Identify which cell holds the provided text, then report its (X, Y) central coordinate. 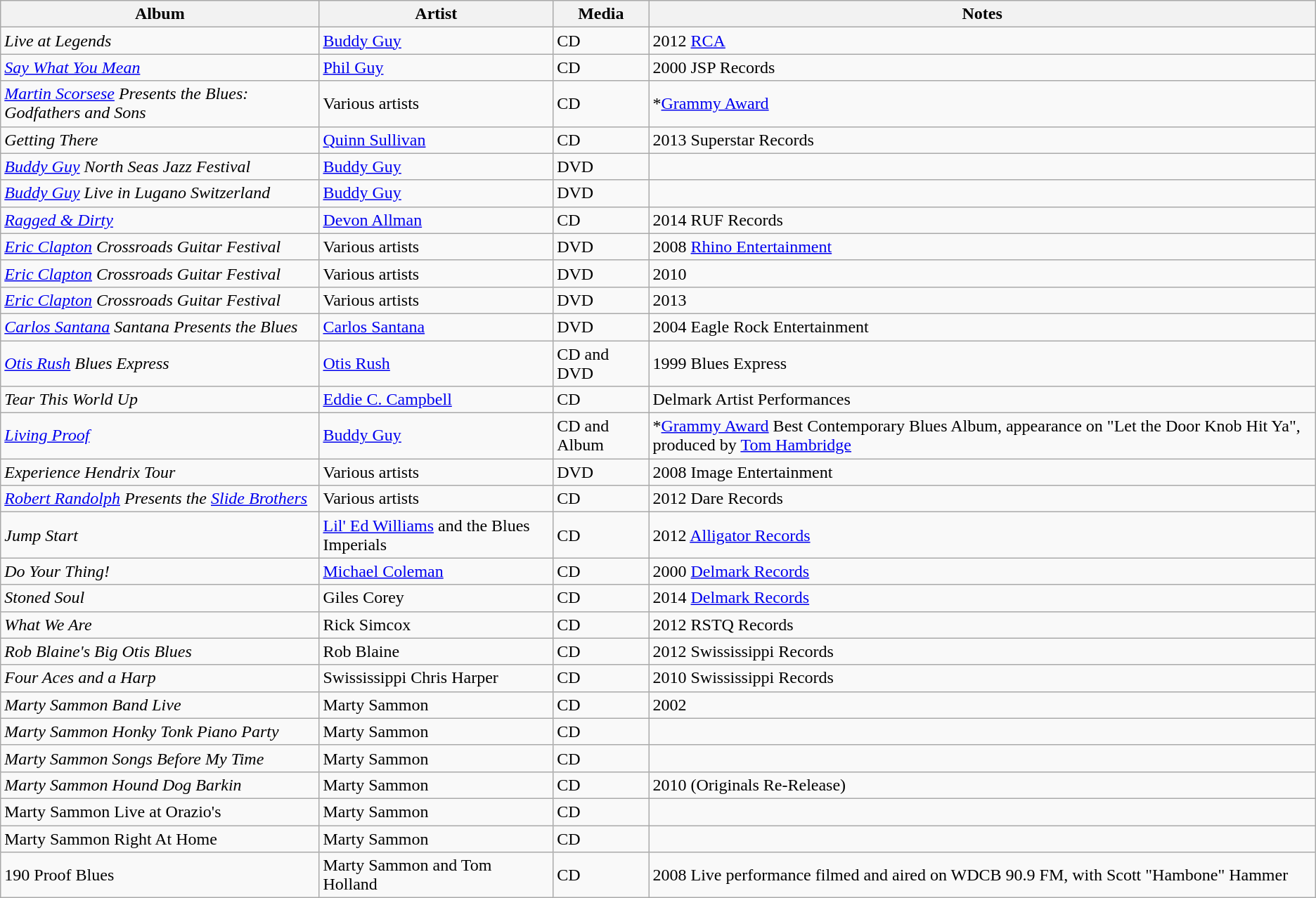
Stoned Soul (160, 598)
Rob Blaine's Big Otis Blues (160, 651)
2013 (982, 300)
Giles Corey (436, 598)
*Grammy Award (982, 104)
*Grammy Award Best Contemporary Blues Album, appearance on "Let the Door Knob Hit Ya", produced by Tom Hambridge (982, 436)
Tear This World Up (160, 400)
Jump Start (160, 535)
1999 Blues Express (982, 363)
CD and Album (601, 436)
2000 Delmark Records (982, 571)
2000 JSP Records (982, 67)
Carlos Santana Santana Presents the Blues (160, 327)
Robert Randolph Presents the Slide Brothers (160, 499)
Rob Blaine (436, 651)
Michael Coleman (436, 571)
2012 Dare Records (982, 499)
What We Are (160, 625)
Ragged & Dirty (160, 220)
Getting There (160, 140)
Marty Sammon Band Live (160, 705)
Lil' Ed Williams and the Blues Imperials (436, 535)
Notes (982, 14)
2010 (982, 273)
Carlos Santana (436, 327)
190 Proof Blues (160, 876)
Phil Guy (436, 67)
2013 Superstar Records (982, 140)
Otis Rush (436, 363)
Martin Scorsese Presents the Blues: Godfathers and Sons (160, 104)
2012 RCA (982, 41)
Media (601, 14)
2014 Delmark Records (982, 598)
Devon Allman (436, 220)
Marty Sammon Songs Before My Time (160, 758)
Marty Sammon Right At Home (160, 838)
Marty Sammon Live at Orazio's (160, 812)
Album (160, 14)
Swississippi Chris Harper (436, 678)
2008 Live performance filmed and aired on WDCB 90.9 FM, with Scott "Hambone" Hammer (982, 876)
2008 Rhino Entertainment (982, 247)
Quinn Sullivan (436, 140)
2010 Swississippi Records (982, 678)
Marty Sammon and Tom Holland (436, 876)
Marty Sammon Honky Tonk Piano Party (160, 731)
2004 Eagle Rock Entertainment (982, 327)
Four Aces and a Harp (160, 678)
Live at Legends (160, 41)
Do Your Thing! (160, 571)
Otis Rush Blues Express (160, 363)
Eddie C. Campbell (436, 400)
Rick Simcox (436, 625)
Marty Sammon Hound Dog Barkin (160, 785)
Living Proof (160, 436)
2012 Alligator Records (982, 535)
2014 RUF Records (982, 220)
2012 Swississippi Records (982, 651)
Experience Hendrix Tour (160, 472)
2010 (Originals Re-Release) (982, 785)
Artist (436, 14)
2002 (982, 705)
CD and DVD (601, 363)
Buddy Guy North Seas Jazz Festival (160, 167)
Delmark Artist Performances (982, 400)
2012 RSTQ Records (982, 625)
Buddy Guy Live in Lugano Switzerland (160, 193)
2008 Image Entertainment (982, 472)
Say What You Mean (160, 67)
